From the cell containing the given text, extract its center point as [X, Y] coordinate. 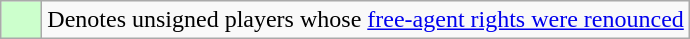
Denotes unsigned players whose free-agent rights were renounced [366, 20]
